Detect which cell encompasses the target text, then output its [x, y] center coordinate. 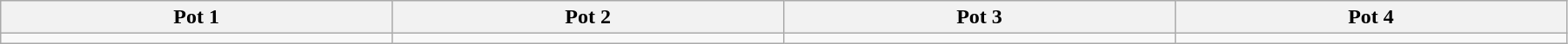
Pot 4 [1370, 17]
Pot 3 [980, 17]
Pot 1 [197, 17]
Pot 2 [588, 17]
